Determine the (x, y) coordinate at the center of the cell enclosing the given text.  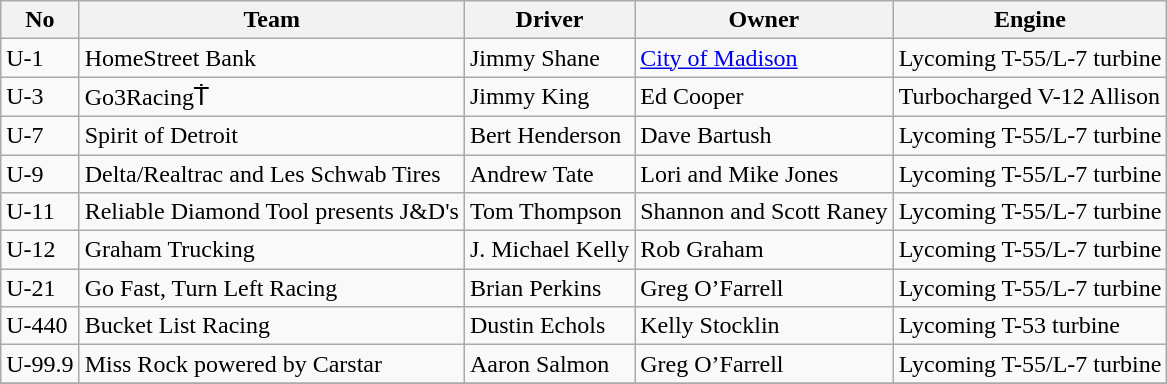
Reliable Diamond Tool presents J&D's (272, 212)
Team (272, 20)
No (40, 20)
Jimmy Shane (549, 58)
U-12 (40, 250)
HomeStreet Bank (272, 58)
Rob Graham (764, 250)
City of Madison (764, 58)
Bucket List Racing (272, 326)
Andrew Tate (549, 173)
Graham Trucking (272, 250)
Owner (764, 20)
U-3 (40, 97)
U-7 (40, 135)
Tom Thompson (549, 212)
Dave Bartush (764, 135)
Ed Cooper (764, 97)
Spirit of Detroit (272, 135)
U-440 (40, 326)
Go Fast, Turn Left Racing (272, 288)
Aaron Salmon (549, 364)
Bert Henderson (549, 135)
U-21 (40, 288)
Dustin Echols (549, 326)
J. Michael Kelly (549, 250)
Delta/Realtrac and Les Schwab Tires (272, 173)
U-9 (40, 173)
Miss Rock powered by Carstar (272, 364)
Jimmy King (549, 97)
Lori and Mike Jones (764, 173)
U-11 (40, 212)
U-99.9 (40, 364)
Turbocharged V-12 Allison (1030, 97)
Driver (549, 20)
Kelly Stocklin (764, 326)
U-1 (40, 58)
Engine (1030, 20)
Lycoming T-53 turbine (1030, 326)
Shannon and Scott Raney (764, 212)
Brian Perkins (549, 288)
Go3RacingṪ (272, 97)
